Extract the [x, y] coordinate from the center of the cell holding the provided text.  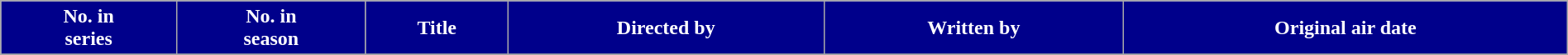
No. inseries [89, 28]
Directed by [666, 28]
Original air date [1345, 28]
Title [437, 28]
Written by [973, 28]
No. inseason [271, 28]
